For the text-containing cell, return its midpoint in (X, Y) coordinate format. 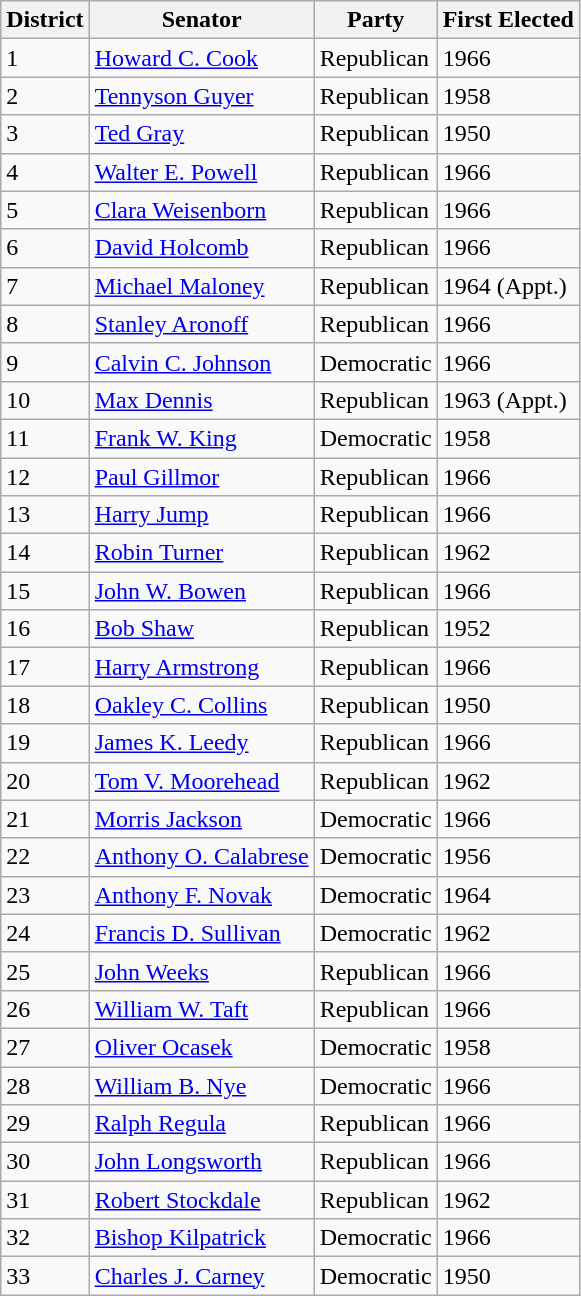
26 (45, 1009)
Charles J. Carney (202, 1276)
19 (45, 743)
21 (45, 819)
Howard C. Cook (202, 58)
Ralph Regula (202, 1124)
Tennyson Guyer (202, 96)
31 (45, 1200)
John Longsworth (202, 1162)
20 (45, 781)
Party (376, 20)
Clara Weisenborn (202, 210)
Walter E. Powell (202, 172)
Bob Shaw (202, 629)
Max Dennis (202, 400)
Francis D. Sullivan (202, 933)
Robin Turner (202, 553)
18 (45, 705)
27 (45, 1047)
23 (45, 895)
Bishop Kilpatrick (202, 1238)
4 (45, 172)
Oliver Ocasek (202, 1047)
First Elected (508, 20)
Anthony F. Novak (202, 895)
1964 (Appt.) (508, 286)
22 (45, 857)
11 (45, 438)
John Weeks (202, 971)
1963 (Appt.) (508, 400)
District (45, 20)
Morris Jackson (202, 819)
Oakley C. Collins (202, 705)
24 (45, 933)
Michael Maloney (202, 286)
25 (45, 971)
Robert Stockdale (202, 1200)
6 (45, 248)
James K. Leedy (202, 743)
Stanley Aronoff (202, 324)
William B. Nye (202, 1085)
1956 (508, 857)
10 (45, 400)
1 (45, 58)
William W. Taft (202, 1009)
3 (45, 134)
15 (45, 591)
Calvin C. Johnson (202, 362)
12 (45, 477)
Tom V. Moorehead (202, 781)
Anthony O. Calabrese (202, 857)
29 (45, 1124)
9 (45, 362)
16 (45, 629)
Harry Jump (202, 515)
7 (45, 286)
2 (45, 96)
33 (45, 1276)
John W. Bowen (202, 591)
Harry Armstrong (202, 667)
14 (45, 553)
Paul Gillmor (202, 477)
28 (45, 1085)
David Holcomb (202, 248)
32 (45, 1238)
Frank W. King (202, 438)
17 (45, 667)
Senator (202, 20)
5 (45, 210)
30 (45, 1162)
1964 (508, 895)
8 (45, 324)
1952 (508, 629)
13 (45, 515)
Ted Gray (202, 134)
